Return the [x, y] coordinate for the center point of the cell that contains the specified text.  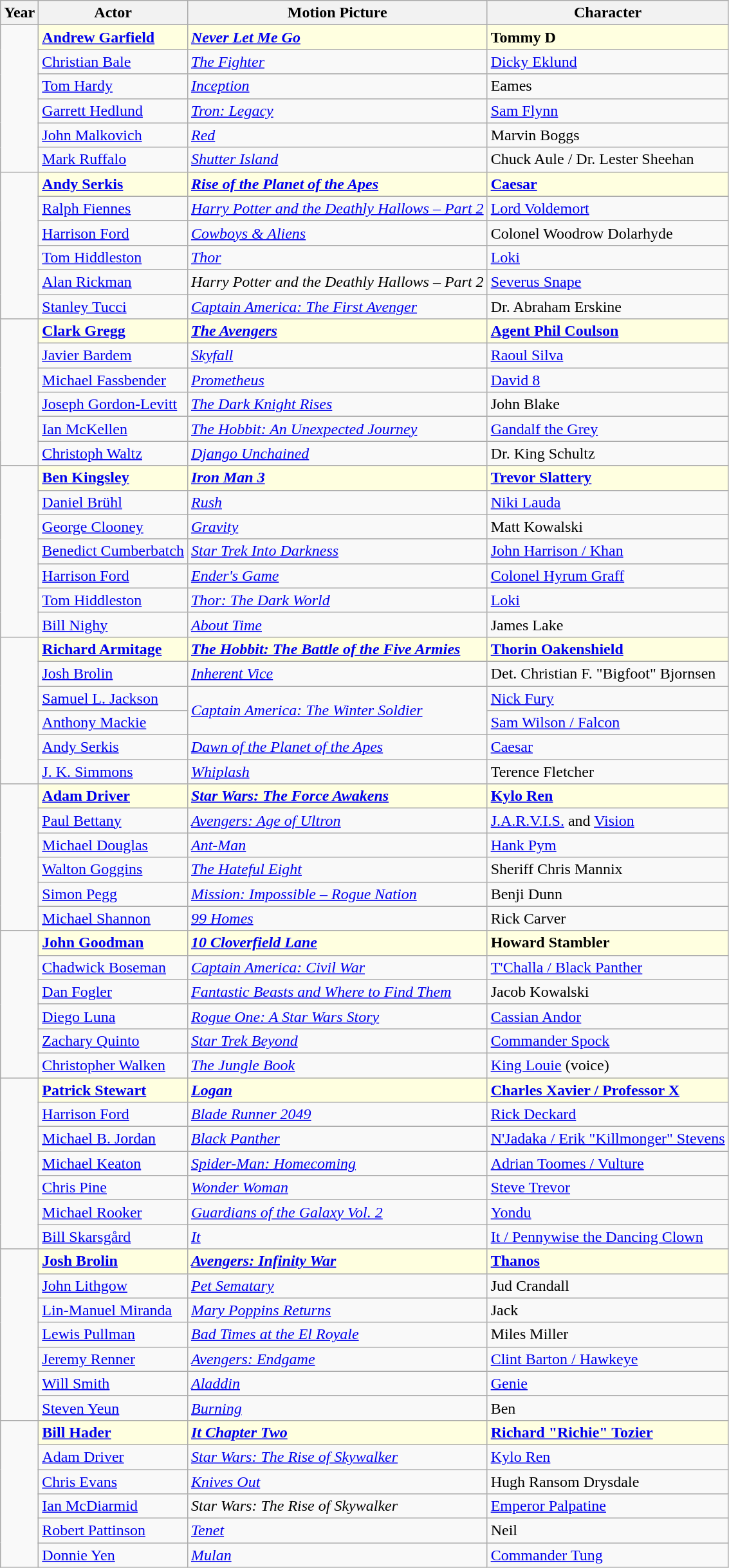
Dawn of the Planet of the Apes [337, 747]
Adrian Toomes / Vulture [607, 1163]
James Lake [607, 624]
Thor: The Dark World [337, 600]
Benedict Cumberbatch [113, 551]
Knives Out [337, 1481]
Sam Wilson / Falcon [607, 723]
Django Unchained [337, 453]
Det. Christian F. "Bigfoot" Bjornsen [607, 673]
Niki Lauda [607, 502]
Spider-Man: Homecoming [337, 1163]
Thorin Oakenshield [607, 649]
Bad Times at the El Royale [337, 1335]
King Louie (voice) [607, 1065]
Actor [113, 13]
Hugh Ransom Drysdale [607, 1481]
Blade Runner 2049 [337, 1115]
Stanley Tucci [113, 307]
Anthony Mackie [113, 723]
Prometheus [337, 380]
Motion Picture [337, 13]
Black Panther [337, 1139]
Diego Luna [113, 1016]
Chuck Aule / Dr. Lester Sheehan [607, 160]
Clint Barton / Hawkeye [607, 1359]
Whiplash [337, 772]
Miles Miller [607, 1335]
Genie [607, 1383]
Michael Keaton [113, 1163]
John Malkovich [113, 135]
Howard Stambler [607, 943]
Ben [607, 1408]
Avengers: Endgame [337, 1359]
Christopher Walken [113, 1065]
Ant-Man [337, 845]
The Avengers [337, 331]
Matt Kowalski [607, 527]
Eames [607, 86]
Fantastic Beasts and Where to Find Them [337, 992]
Paul Bettany [113, 821]
Rick Carver [607, 918]
Rush [337, 502]
Captain America: The First Avenger [337, 307]
Ian McKellen [113, 429]
Lord Voldemort [607, 208]
Thor [337, 257]
Simon Pegg [113, 894]
Steven Yeun [113, 1408]
Raoul Silva [607, 356]
Gravity [337, 527]
Colonel Hyrum Graff [607, 576]
Logan [337, 1090]
Year [19, 13]
Garrett Hedlund [113, 111]
About Time [337, 624]
Michael Fassbender [113, 380]
Star Wars: The Force Awakens [337, 796]
Severus Snape [607, 282]
Chris Evans [113, 1481]
David 8 [607, 380]
Richard Armitage [113, 649]
John Harrison / Khan [607, 551]
N'Jadaka / Erik "Killmonger" Stevens [607, 1139]
Pet Sematary [337, 1286]
Mulan [337, 1555]
Patrick Stewart [113, 1090]
It / Pennywise the Dancing Clown [607, 1237]
Never Let Me Go [337, 37]
Tenet [337, 1531]
Rick Deckard [607, 1115]
Guardians of the Galaxy Vol. 2 [337, 1212]
Tommy D [607, 37]
Shutter Island [337, 160]
Zachary Quinto [113, 1041]
Ender's Game [337, 576]
Agent Phil Coulson [607, 331]
Joseph Gordon-Levitt [113, 405]
Clark Gregg [113, 331]
Captain America: The Winter Soldier [337, 710]
Character [607, 13]
Ben Kingsley [113, 478]
99 Homes [337, 918]
Michael Douglas [113, 845]
Emperor Palpatine [607, 1506]
Bill Skarsgård [113, 1237]
Walton Goggins [113, 870]
Daniel Brühl [113, 502]
Tom Hardy [113, 86]
Ian McDiarmid [113, 1506]
Inception [337, 86]
Colonel Woodrow Dolarhyde [607, 233]
George Clooney [113, 527]
Terence Fletcher [607, 772]
Lin-Manuel Miranda [113, 1310]
Michael B. Jordan [113, 1139]
Burning [337, 1408]
Richard "Richie" Tozier [607, 1432]
Dr. Abraham Erskine [607, 307]
Jack [607, 1310]
Bill Nighy [113, 624]
Tron: Legacy [337, 111]
Rogue One: A Star Wars Story [337, 1016]
It Chapter Two [337, 1432]
Javier Bardem [113, 356]
Star Trek Into Darkness [337, 551]
The Hobbit: The Battle of the Five Armies [337, 649]
Wonder Woman [337, 1188]
Charles Xavier / Professor X [607, 1090]
Samuel L. Jackson [113, 698]
Christian Bale [113, 62]
Mark Ruffalo [113, 160]
Christoph Waltz [113, 453]
The Hobbit: An Unexpected Journey [337, 429]
Iron Man 3 [337, 478]
Chris Pine [113, 1188]
Jeremy Renner [113, 1359]
Sheriff Chris Mannix [607, 870]
Michael Shannon [113, 918]
Inherent Vice [337, 673]
Jacob Kowalski [607, 992]
Lewis Pullman [113, 1335]
Sam Flynn [607, 111]
Jud Crandall [607, 1286]
Neil [607, 1531]
10 Cloverfield Lane [337, 943]
Dan Fogler [113, 992]
Benji Dunn [607, 894]
Marvin Boggs [607, 135]
Ralph Fiennes [113, 208]
Michael Rooker [113, 1212]
Thanos [607, 1261]
Cassian Andor [607, 1016]
Mission: Impossible – Rogue Nation [337, 894]
Chadwick Boseman [113, 967]
Avengers: Infinity War [337, 1261]
Skyfall [337, 356]
Yondu [607, 1212]
Mary Poppins Returns [337, 1310]
Trevor Slattery [607, 478]
The Dark Knight Rises [337, 405]
J.A.R.V.I.S. and Vision [607, 821]
The Fighter [337, 62]
Star Trek Beyond [337, 1041]
Robert Pattinson [113, 1531]
John Goodman [113, 943]
It [337, 1237]
Bill Hader [113, 1432]
Hank Pym [607, 845]
J. K. Simmons [113, 772]
Donnie Yen [113, 1555]
Cowboys & Aliens [337, 233]
Steve Trevor [607, 1188]
Red [337, 135]
Commander Tung [607, 1555]
Rise of the Planet of the Apes [337, 184]
Will Smith [113, 1383]
Nick Fury [607, 698]
Captain America: Civil War [337, 967]
Dicky Eklund [607, 62]
John Lithgow [113, 1286]
Gandalf the Grey [607, 429]
Aladdin [337, 1383]
Alan Rickman [113, 282]
John Blake [607, 405]
T'Challa / Black Panther [607, 967]
Commander Spock [607, 1041]
The Hateful Eight [337, 870]
Avengers: Age of Ultron [337, 821]
Dr. King Schultz [607, 453]
Andrew Garfield [113, 37]
The Jungle Book [337, 1065]
